Return the [x, y] coordinate for the center point of the cell that contains the specified text.  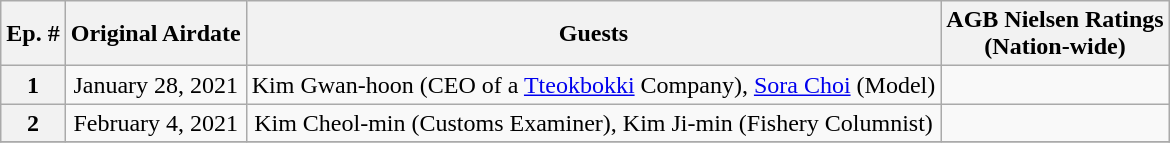
Original Airdate [156, 34]
Guests [594, 34]
January 28, 2021 [156, 85]
February 4, 2021 [156, 123]
AGB Nielsen Ratings(Nation-wide) [1055, 34]
2 [33, 123]
Kim Cheol-min (Customs Examiner), Kim Ji-min (Fishery Columnist) [594, 123]
Kim Gwan-hoon (CEO of a Tteokbokki Company), Sora Choi (Model) [594, 85]
1 [33, 85]
Ep. # [33, 34]
